Output the (x, y) coordinate of the center of the cell containing the given text.  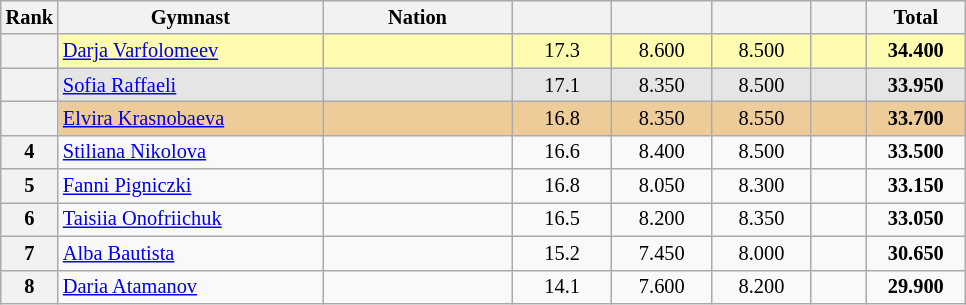
33.500 (916, 152)
Stiliana Nikolova (190, 152)
17.3 (562, 51)
34.400 (916, 51)
33.150 (916, 186)
Elvira Krasnobaeva (190, 118)
14.1 (562, 287)
8.400 (662, 152)
33.950 (916, 85)
33.050 (916, 219)
5 (30, 186)
Nation (418, 17)
7.450 (662, 253)
8.600 (662, 51)
Rank (30, 17)
15.2 (562, 253)
8.050 (662, 186)
8.300 (762, 186)
8.000 (762, 253)
8 (30, 287)
Daria Atamanov (190, 287)
Taisiia Onofriichuk (190, 219)
8.550 (762, 118)
30.650 (916, 253)
Alba Bautista (190, 253)
16.5 (562, 219)
Darja Varfolomeev (190, 51)
33.700 (916, 118)
16.6 (562, 152)
29.900 (916, 287)
17.1 (562, 85)
6 (30, 219)
Total (916, 17)
7 (30, 253)
Fanni Pigniczki (190, 186)
Sofia Raffaeli (190, 85)
4 (30, 152)
7.600 (662, 287)
Gymnast (190, 17)
